Identify which cell holds the provided text, then report its [X, Y] central coordinate. 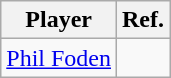
Ref. [144, 20]
Phil Foden [59, 58]
Player [59, 20]
